Pinpoint the cell where the given text exists, returning its [X, Y] midpoint coordinate. 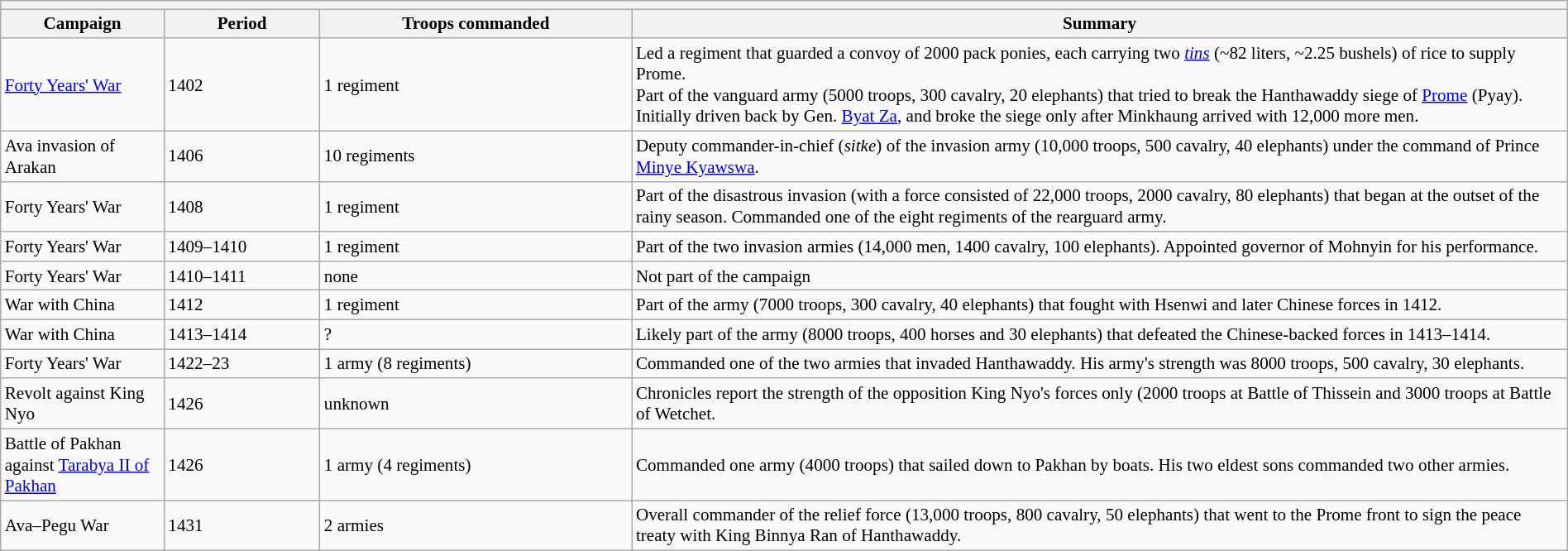
Not part of the campaign [1100, 275]
2 armies [476, 525]
Deputy commander-in-chief (sitke) of the invasion army (10,000 troops, 500 cavalry, 40 elephants) under the command of Prince Minye Kyawswa. [1100, 156]
unknown [476, 404]
Chronicles report the strength of the opposition King Nyo's forces only (2000 troops at Battle of Thissein and 3000 troops at Battle of Wetchet. [1100, 404]
none [476, 275]
1412 [241, 304]
1 army (4 regiments) [476, 464]
1413–1414 [241, 334]
1408 [241, 207]
Battle of Pakhan against Tarabya II of Pakhan [83, 464]
Summary [1100, 23]
1 army (8 regiments) [476, 364]
1406 [241, 156]
1410–1411 [241, 275]
Part of the two invasion armies (14,000 men, 1400 cavalry, 100 elephants). Appointed governor of Mohnyin for his performance. [1100, 247]
Troops commanded [476, 23]
? [476, 334]
1402 [241, 84]
Ava–Pegu War [83, 525]
1431 [241, 525]
Ava invasion of Arakan [83, 156]
1422–23 [241, 364]
Commanded one army (4000 troops) that sailed down to Pakhan by boats. His two eldest sons commanded two other armies. [1100, 464]
Likely part of the army (8000 troops, 400 horses and 30 elephants) that defeated the Chinese-backed forces in 1413–1414. [1100, 334]
Campaign [83, 23]
Part of the army (7000 troops, 300 cavalry, 40 elephants) that fought with Hsenwi and later Chinese forces in 1412. [1100, 304]
10 regiments [476, 156]
1409–1410 [241, 247]
Revolt against King Nyo [83, 404]
Commanded one of the two armies that invaded Hanthawaddy. His army's strength was 8000 troops, 500 cavalry, 30 elephants. [1100, 364]
Period [241, 23]
